Determine the [x, y] coordinate at the center of the cell enclosing the given text.  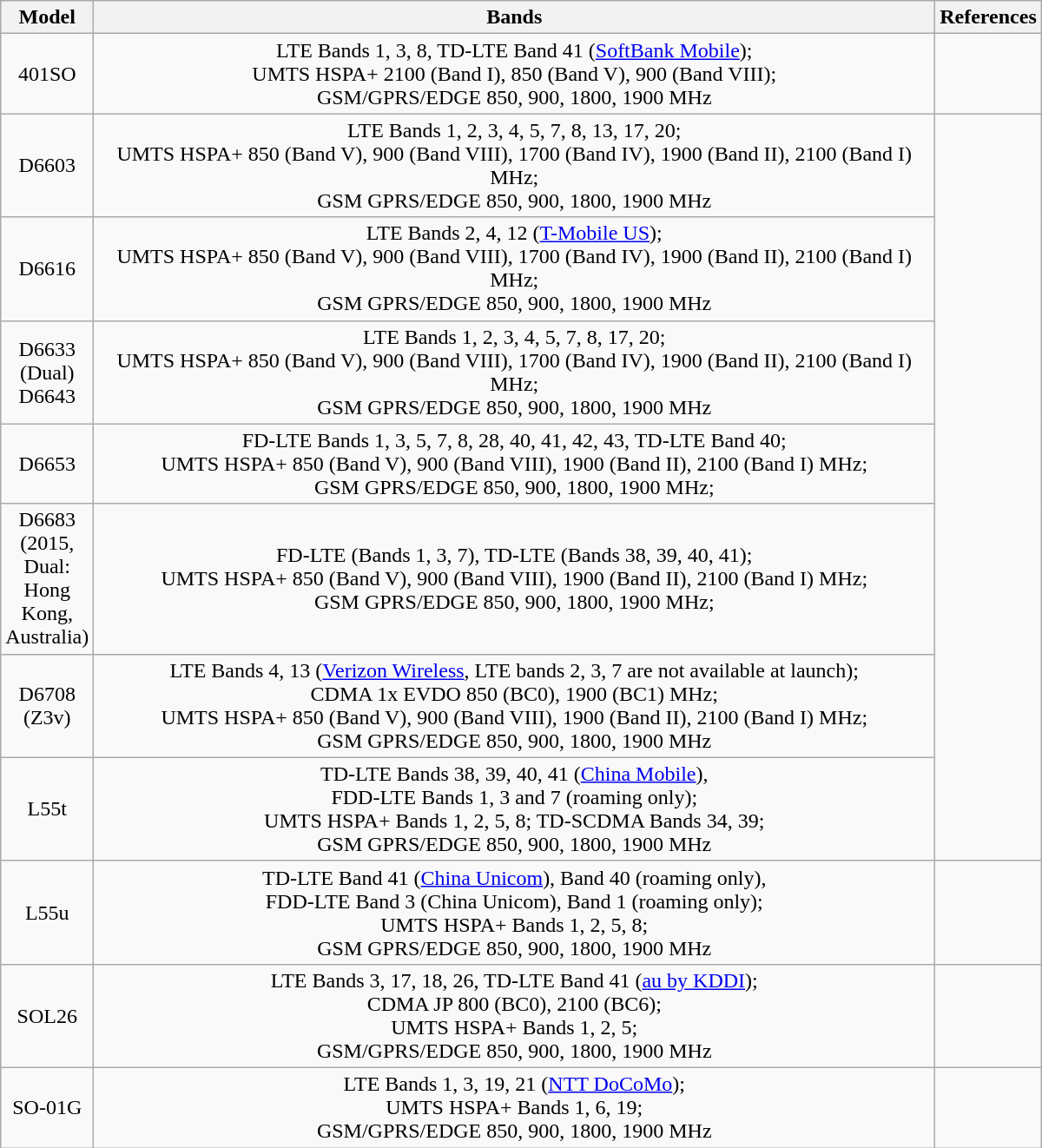
SOL26 [47, 1016]
SO-01G [47, 1107]
References [988, 17]
Model [47, 17]
D6683 (2015, Dual: Hong Kong, Australia) [47, 578]
D6708 (Z3v) [47, 705]
D6633 (Dual) D6643 [47, 372]
LTE Bands 3, 17, 18, 26, TD-LTE Band 41 (au by KDDI);CDMA JP 800 (BC0), 2100 (BC6);UMTS HSPA+ Bands 1, 2, 5;GSM/GPRS/EDGE 850, 900, 1800, 1900 MHz [514, 1016]
L55u [47, 912]
D6603 [47, 165]
LTE Bands 1, 3, 19, 21 (NTT DoCoMo);UMTS HSPA+ Bands 1, 6, 19;GSM/GPRS/EDGE 850, 900, 1800, 1900 MHz [514, 1107]
L55t [47, 809]
LTE Bands 1, 3, 8, TD-LTE Band 41 (SoftBank Mobile);UMTS HSPA+ 2100 (Band I), 850 (Band V), 900 (Band VIII);GSM/GPRS/EDGE 850, 900, 1800, 1900 MHz [514, 74]
401SO [47, 74]
D6653 [47, 464]
Bands [514, 17]
D6616 [47, 269]
